Scan for the cell matching the given text and deliver its [X, Y] coordinate at center. 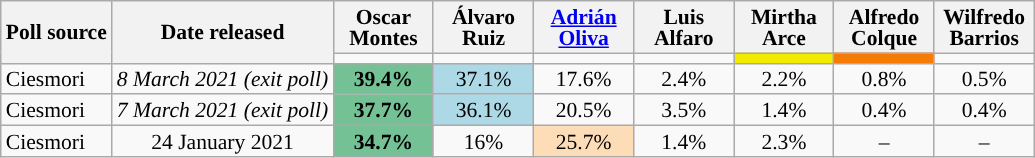
Mirtha Arce [784, 27]
Oscar Montes [383, 27]
39.4% [383, 78]
Date released [223, 32]
7 March 2021 (exit poll) [223, 110]
Adrián Oliva [584, 27]
3.5% [684, 110]
2.2% [784, 78]
Álvaro Ruiz [483, 27]
Alfredo Colque [884, 27]
2.4% [684, 78]
20.5% [584, 110]
0.5% [984, 78]
8 March 2021 (exit poll) [223, 78]
37.1% [483, 78]
Luis Alfaro [684, 27]
0.8% [884, 78]
Poll source [56, 32]
34.7% [383, 142]
16% [483, 142]
24 January 2021 [223, 142]
25.7% [584, 142]
37.7% [383, 110]
2.3% [784, 142]
17.6% [584, 78]
Wilfredo Barrios [984, 27]
36.1% [483, 110]
